Extract the [X, Y] coordinate from the center of the cell holding the provided text.  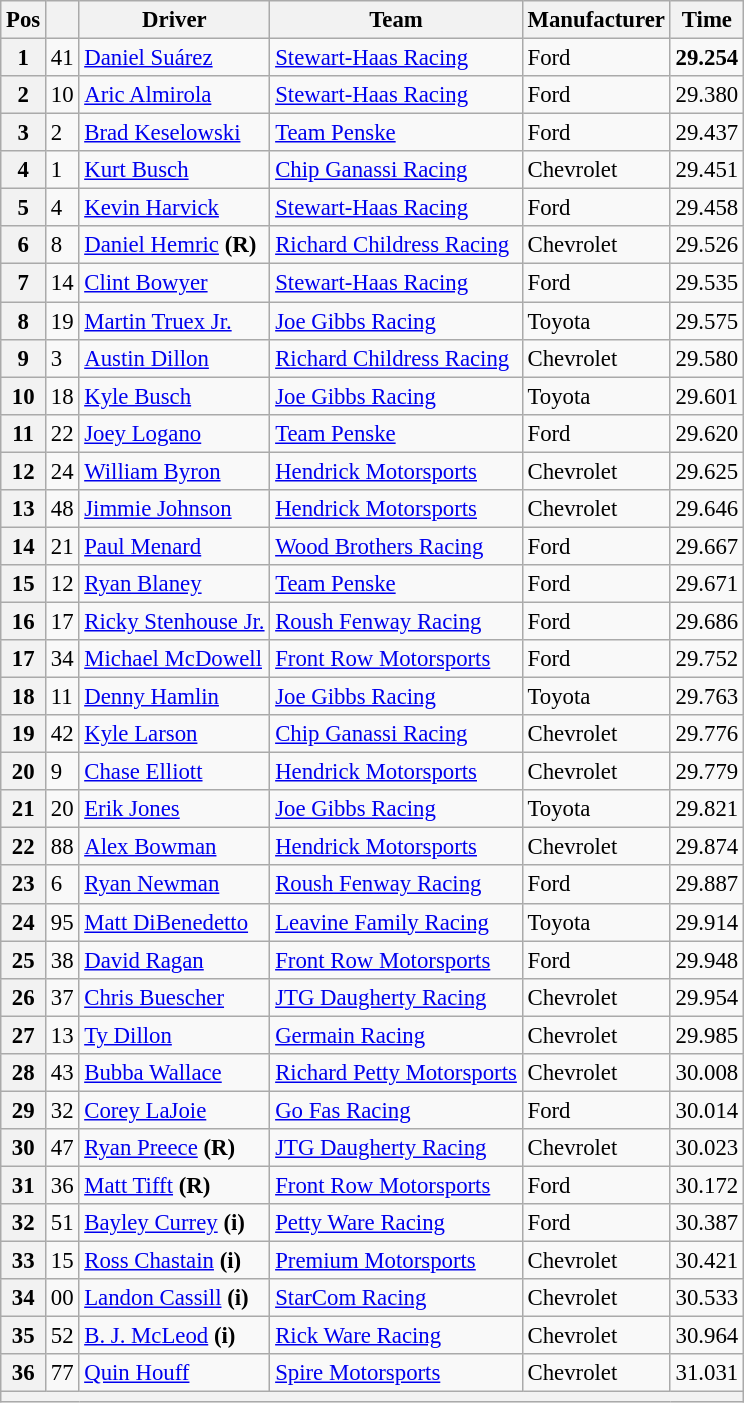
StarCom Racing [396, 1298]
77 [62, 1373]
29.380 [706, 95]
Wood Brothers Racing [396, 546]
35 [24, 1336]
Brad Keselowski [174, 133]
Corey LaJoie [174, 1110]
30.023 [706, 1148]
29 [24, 1110]
29.667 [706, 546]
Daniel Hemric (R) [174, 245]
88 [62, 847]
Premium Motorsports [396, 1261]
Richard Petty Motorsports [396, 1073]
16 [24, 621]
Kyle Busch [174, 396]
30 [24, 1148]
Kyle Larson [174, 734]
30.008 [706, 1073]
Jimmie Johnson [174, 509]
30.172 [706, 1185]
29.575 [706, 321]
29.535 [706, 283]
25 [24, 960]
29.437 [706, 133]
Ryan Newman [174, 885]
29.580 [706, 358]
Ross Chastain (i) [174, 1261]
23 [24, 885]
Ryan Blaney [174, 584]
37 [62, 997]
29.948 [706, 960]
29.752 [706, 659]
47 [62, 1148]
Clint Bowyer [174, 283]
Landon Cassill (i) [174, 1298]
5 [24, 208]
00 [62, 1298]
Petty Ware Racing [396, 1223]
29.874 [706, 847]
Martin Truex Jr. [174, 321]
30.387 [706, 1223]
Daniel Suárez [174, 58]
29.625 [706, 471]
Driver [174, 20]
Quin Houff [174, 1373]
29.601 [706, 396]
29.458 [706, 208]
William Byron [174, 471]
48 [62, 509]
31 [24, 1185]
51 [62, 1223]
Chris Buescher [174, 997]
7 [24, 283]
38 [62, 960]
Kurt Busch [174, 170]
David Ragan [174, 960]
26 [24, 997]
30.014 [706, 1110]
Chase Elliott [174, 772]
Ty Dillon [174, 1035]
29.914 [706, 922]
B. J. McLeod (i) [174, 1336]
Denny Hamlin [174, 697]
29.821 [706, 809]
Spire Motorsports [396, 1373]
43 [62, 1073]
Kevin Harvick [174, 208]
28 [24, 1073]
Ryan Preece (R) [174, 1148]
29.779 [706, 772]
Bubba Wallace [174, 1073]
29.451 [706, 170]
31.031 [706, 1373]
95 [62, 922]
Joey Logano [174, 433]
Germain Racing [396, 1035]
Aric Almirola [174, 95]
29.254 [706, 58]
Ricky Stenhouse Jr. [174, 621]
Pos [24, 20]
52 [62, 1336]
29.985 [706, 1035]
42 [62, 734]
Rick Ware Racing [396, 1336]
Austin Dillon [174, 358]
Bayley Currey (i) [174, 1223]
27 [24, 1035]
30.533 [706, 1298]
Erik Jones [174, 809]
29.671 [706, 584]
Team [396, 20]
29.646 [706, 509]
30.421 [706, 1261]
29.954 [706, 997]
30.964 [706, 1336]
41 [62, 58]
Leavine Family Racing [396, 922]
33 [24, 1261]
29.686 [706, 621]
29.763 [706, 697]
Alex Bowman [174, 847]
Matt DiBenedetto [174, 922]
Matt Tifft (R) [174, 1185]
29.526 [706, 245]
Go Fas Racing [396, 1110]
29.620 [706, 433]
Paul Menard [174, 546]
29.887 [706, 885]
Michael McDowell [174, 659]
Manufacturer [596, 20]
29.776 [706, 734]
Time [706, 20]
